Find where the given text appears and provide that cell's center as [x, y] coordinate. 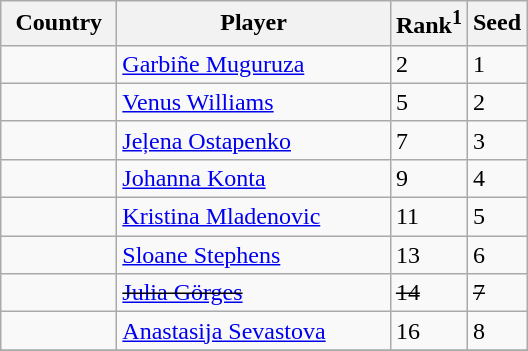
Julia Görges [254, 293]
Rank1 [428, 24]
9 [428, 178]
Jeļena Ostapenko [254, 140]
Anastasija Sevastova [254, 331]
Seed [496, 24]
11 [428, 217]
8 [496, 331]
Kristina Mladenovic [254, 217]
Johanna Konta [254, 178]
6 [496, 255]
Garbiñe Muguruza [254, 64]
1 [496, 64]
Country [59, 24]
4 [496, 178]
16 [428, 331]
13 [428, 255]
Sloane Stephens [254, 255]
3 [496, 140]
Venus Williams [254, 102]
Player [254, 24]
14 [428, 293]
